Pinpoint the cell where the given text exists, returning its (X, Y) midpoint coordinate. 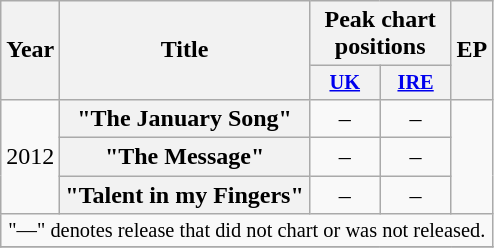
"Talent in my Fingers" (185, 195)
"The Message" (185, 157)
IRE (416, 83)
2012 (30, 156)
UK (344, 83)
"—" denotes release that did not chart or was not released. (247, 231)
Year (30, 50)
Title (185, 50)
EP (472, 50)
"The January Song" (185, 118)
Peak chart positions (380, 34)
